From the cell containing the given text, extract its center point as [X, Y] coordinate. 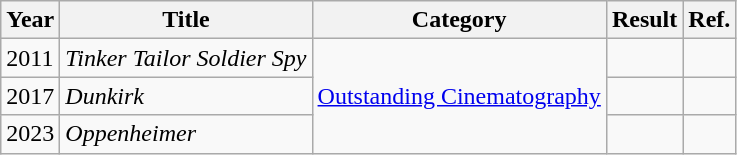
Dunkirk [186, 96]
Tinker Tailor Soldier Spy [186, 58]
Ref. [710, 20]
Oppenheimer [186, 134]
Title [186, 20]
Result [644, 20]
2011 [30, 58]
Outstanding Cinematography [459, 96]
2023 [30, 134]
2017 [30, 96]
Year [30, 20]
Category [459, 20]
